Detect which cell encompasses the target text, then output its (X, Y) center coordinate. 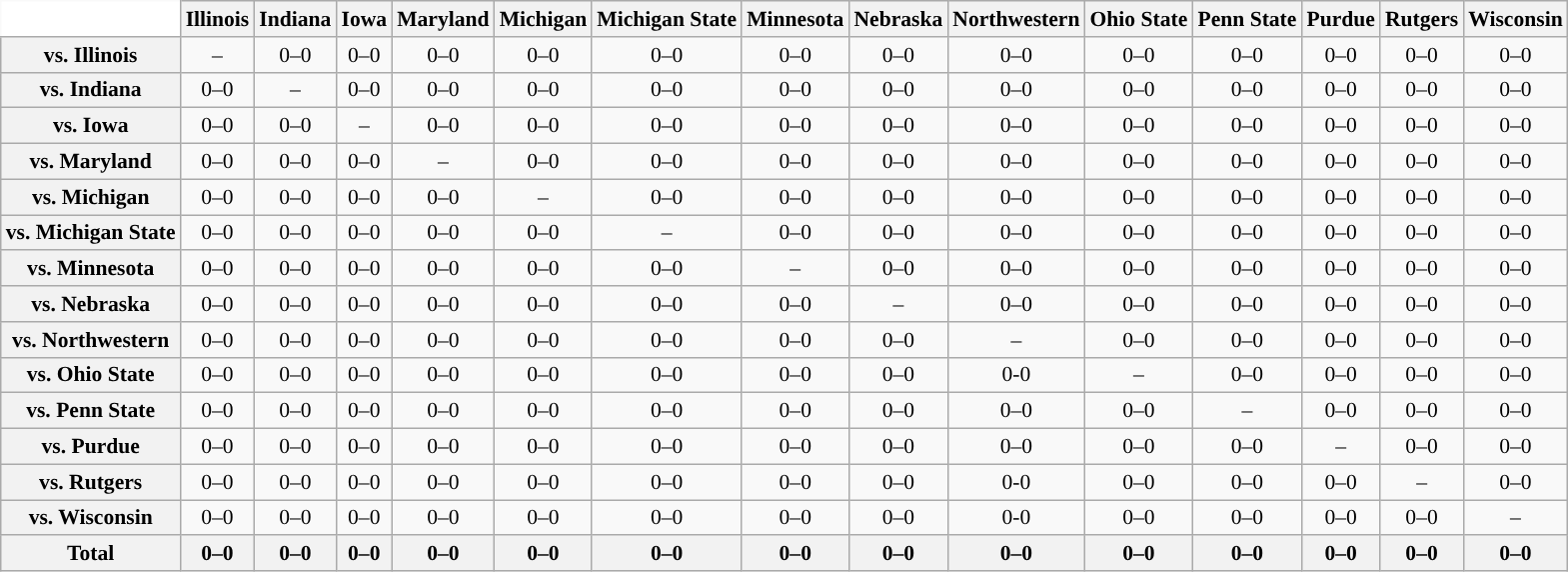
Iowa (364, 19)
Illinois (218, 19)
Wisconsin (1515, 19)
Nebraska (897, 19)
vs. Penn State (91, 411)
vs. Maryland (91, 162)
vs. Indiana (91, 90)
Penn State (1247, 19)
vs. Purdue (91, 447)
Rutgers (1421, 19)
vs. Ohio State (91, 375)
Minnesota (795, 19)
vs. Illinois (91, 55)
vs. Northwestern (91, 340)
vs. Michigan State (91, 233)
vs. Iowa (91, 126)
Indiana (295, 19)
vs. Minnesota (91, 269)
vs. Wisconsin (91, 518)
Maryland (443, 19)
Ohio State (1139, 19)
Northwestern (1015, 19)
Michigan State (667, 19)
vs. Nebraska (91, 304)
vs. Michigan (91, 197)
Michigan (544, 19)
Total (91, 554)
Purdue (1340, 19)
vs. Rutgers (91, 482)
